Return the (x, y) coordinate for the center point of the cell that contains the specified text.  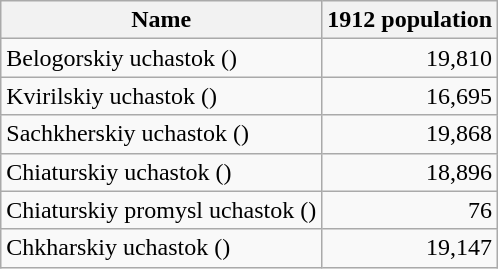
Chiaturskiy promysl uchastok () (162, 210)
1912 population (410, 20)
Sachkherskiy uchastok () (162, 134)
19,810 (410, 58)
Kvirilskiy uchastok () (162, 96)
76 (410, 210)
16,695 (410, 96)
19,147 (410, 248)
Belogorskiy uchastok () (162, 58)
19,868 (410, 134)
Chiaturskiy uchastok () (162, 172)
18,896 (410, 172)
Name (162, 20)
Chkharskiy uchastok () (162, 248)
